Scan for the cell matching the given text and deliver its [x, y] coordinate at center. 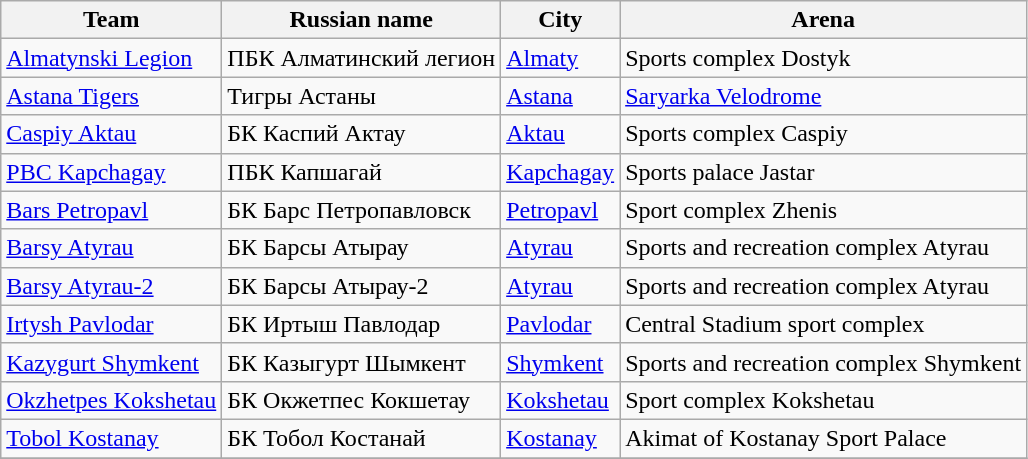
Kokshetau [560, 400]
Sport complex Zhenis [824, 210]
Almaty [560, 58]
Saryarka Velodrome [824, 96]
City [560, 20]
Russian name [362, 20]
Bars Petropavl [112, 210]
Kazygurt Shymkent [112, 362]
ПБК Капшагай [362, 172]
Astana Tigers [112, 96]
Okzhetpes Kokshetau [112, 400]
БК Тобол Костанай [362, 438]
Kapchagay [560, 172]
Irtysh Pavlodar [112, 324]
Barsy Atyrau [112, 248]
ПБК Алматинский легион [362, 58]
Sport complex Kokshetau [824, 400]
БК Каспий Актау [362, 134]
Sports complex Dostyk [824, 58]
Тигры Астаны [362, 96]
БК Иртыш Павлодар [362, 324]
БК Барсы Атырау [362, 248]
Tobol Kostanay [112, 438]
Sports palace Jastar [824, 172]
Astana [560, 96]
Almatynski Legion [112, 58]
Shymkent [560, 362]
Sports complex Caspiy [824, 134]
БК Окжетпес Кокшетау [362, 400]
Caspiy Aktau [112, 134]
Team [112, 20]
Arena [824, 20]
Pavlodar [560, 324]
Petropavl [560, 210]
БК Барсы Атырау-2 [362, 286]
Sports and recreation complex Shymkent [824, 362]
Kostanay [560, 438]
БК Казыгурт Шымкент [362, 362]
PBC Kapchagay [112, 172]
Aktau [560, 134]
Central Stadium sport complex [824, 324]
Barsy Atyrau-2 [112, 286]
БК Барс Петропавловск [362, 210]
Akimat of Kostanay Sport Palace [824, 438]
